Identify which cell holds the provided text, then report its (x, y) central coordinate. 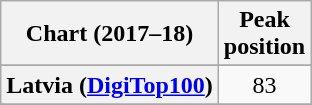
Chart (2017–18) (110, 34)
Peak position (264, 34)
Latvia (DigiTop100) (110, 85)
83 (264, 85)
